Search for the cell housing the specified text and yield its [x, y] center coordinate. 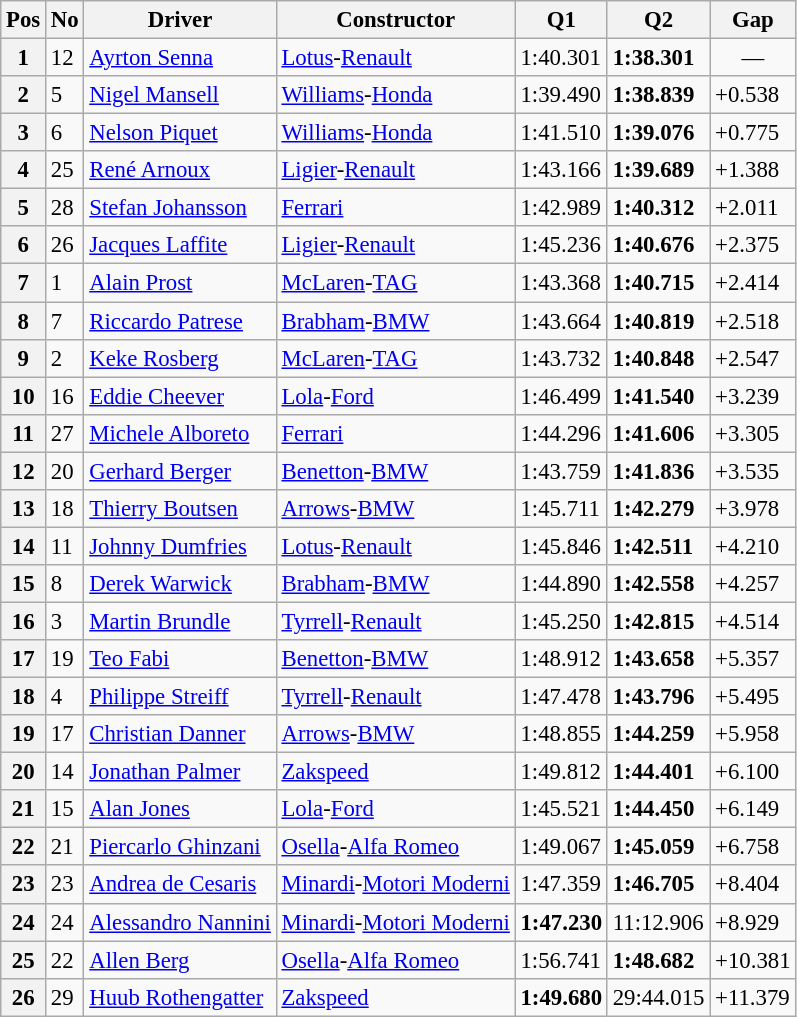
+2.518 [753, 321]
1:44.450 [658, 809]
+0.775 [753, 133]
1:49.067 [561, 847]
+8.404 [753, 885]
+2.547 [753, 358]
Alessandro Nannini [180, 922]
1:42.989 [561, 208]
Philippe Streiff [180, 697]
Nigel Mansell [180, 95]
Piercarlo Ghinzani [180, 847]
Eddie Cheever [180, 396]
1:45.250 [561, 621]
1:40.848 [658, 358]
29 [65, 997]
No [65, 20]
1:43.658 [658, 659]
1:42.511 [658, 546]
1:39.076 [658, 133]
1:41.540 [658, 396]
1:47.359 [561, 885]
— [753, 58]
+5.357 [753, 659]
Q1 [561, 20]
Michele Alboreto [180, 433]
10 [24, 396]
Nelson Piquet [180, 133]
1:45.521 [561, 809]
+4.210 [753, 546]
1:47.478 [561, 697]
11:12.906 [658, 922]
1:43.664 [561, 321]
1:48.912 [561, 659]
1:43.796 [658, 697]
Pos [24, 20]
Gerhard Berger [180, 471]
+3.239 [753, 396]
Riccardo Patrese [180, 321]
+6.100 [753, 772]
1:44.259 [658, 734]
1:43.732 [561, 358]
Ayrton Senna [180, 58]
1:43.166 [561, 170]
Stefan Johansson [180, 208]
+8.929 [753, 922]
+3.978 [753, 509]
Constructor [396, 20]
Johnny Dumfries [180, 546]
+11.379 [753, 997]
9 [24, 358]
1:42.815 [658, 621]
1:38.839 [658, 95]
+6.149 [753, 809]
1:42.558 [658, 584]
1:48.855 [561, 734]
+4.257 [753, 584]
1:41.836 [658, 471]
1:42.279 [658, 509]
1:45.711 [561, 509]
1:44.890 [561, 584]
1:40.715 [658, 283]
René Arnoux [180, 170]
+4.514 [753, 621]
Gap [753, 20]
Christian Danner [180, 734]
13 [24, 509]
+2.414 [753, 283]
Jonathan Palmer [180, 772]
Keke Rosberg [180, 358]
1:41.606 [658, 433]
1:40.676 [658, 245]
28 [65, 208]
1:43.759 [561, 471]
Thierry Boutsen [180, 509]
1:39.490 [561, 95]
+5.958 [753, 734]
1:40.301 [561, 58]
+10.381 [753, 960]
Alain Prost [180, 283]
29:44.015 [658, 997]
1:56.741 [561, 960]
1:45.059 [658, 847]
1:44.296 [561, 433]
Jacques Laffite [180, 245]
1:48.682 [658, 960]
Martin Brundle [180, 621]
1:45.846 [561, 546]
1:40.312 [658, 208]
+5.495 [753, 697]
Alan Jones [180, 809]
1:49.680 [561, 997]
+0.538 [753, 95]
1:41.510 [561, 133]
1:44.401 [658, 772]
Teo Fabi [180, 659]
+3.305 [753, 433]
Q2 [658, 20]
+3.535 [753, 471]
1:46.705 [658, 885]
1:38.301 [658, 58]
+2.011 [753, 208]
1:43.368 [561, 283]
+6.758 [753, 847]
Allen Berg [180, 960]
27 [65, 433]
1:46.499 [561, 396]
1:39.689 [658, 170]
1:49.812 [561, 772]
Andrea de Cesaris [180, 885]
+2.375 [753, 245]
1:47.230 [561, 922]
Derek Warwick [180, 584]
Driver [180, 20]
1:40.819 [658, 321]
+1.388 [753, 170]
1:45.236 [561, 245]
Huub Rothengatter [180, 997]
